Return the (x, y) coordinate for the center point of the cell that contains the specified text.  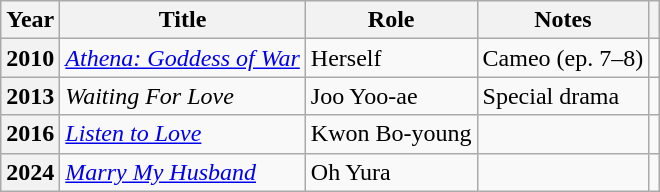
Listen to Love (183, 134)
Cameo (ep. 7–8) (563, 58)
Athena: Goddess of War (183, 58)
2016 (30, 134)
Role (391, 20)
Waiting For Love (183, 96)
2024 (30, 172)
Herself (391, 58)
Marry My Husband (183, 172)
Special drama (563, 96)
Notes (563, 20)
Kwon Bo-young (391, 134)
2013 (30, 96)
2010 (30, 58)
Oh Yura (391, 172)
Joo Yoo-ae (391, 96)
Year (30, 20)
Title (183, 20)
